Capture the cell that displays the provided text and extract its (X, Y) central coordinate. 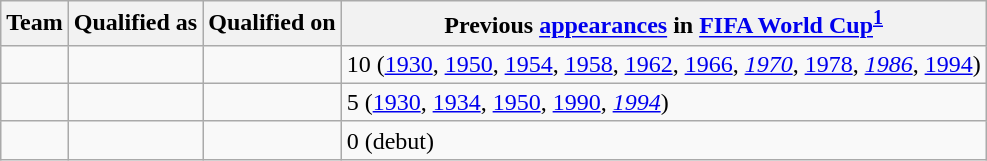
Previous appearances in FIFA World Cup1 (664, 24)
0 (debut) (664, 140)
10 (1930, 1950, 1954, 1958, 1962, 1966, 1970, 1978, 1986, 1994) (664, 64)
Qualified on (272, 24)
5 (1930, 1934, 1950, 1990, 1994) (664, 102)
Qualified as (135, 24)
Team (35, 24)
